Locate the cell with the specified text and output its [X, Y] center coordinate. 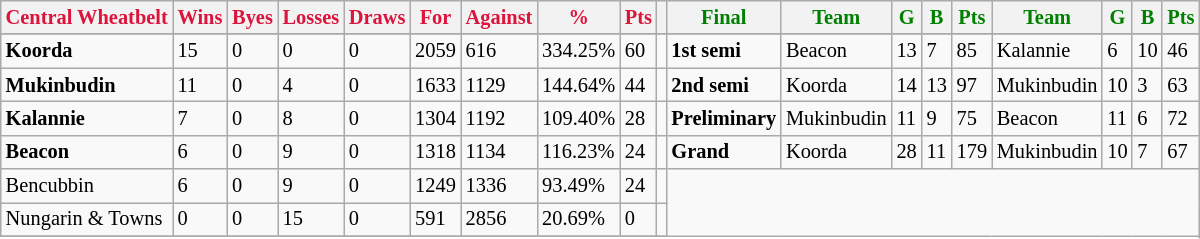
2nd semi [724, 85]
60 [638, 51]
75 [972, 118]
44 [638, 85]
63 [1180, 85]
Byes [252, 17]
97 [972, 85]
8 [311, 118]
1129 [500, 85]
85 [972, 51]
1318 [435, 152]
% [578, 17]
1304 [435, 118]
Against [500, 17]
14 [907, 85]
116.23% [578, 152]
Draws [377, 17]
1249 [435, 186]
Grand [724, 152]
Bencubbin [87, 186]
67 [1180, 152]
334.25% [578, 51]
144.64% [578, 85]
4 [311, 85]
2059 [435, 51]
1st semi [724, 51]
2856 [500, 219]
179 [972, 152]
591 [435, 219]
Wins [200, 17]
Central Wheatbelt [87, 17]
Losses [311, 17]
20.69% [578, 219]
Nungarin & Towns [87, 219]
1336 [500, 186]
Preliminary [724, 118]
72 [1180, 118]
1633 [435, 85]
1134 [500, 152]
109.40% [578, 118]
616 [500, 51]
Final [724, 17]
3 [1147, 85]
93.49% [578, 186]
46 [1180, 51]
1192 [500, 118]
For [435, 17]
